Provide the [X, Y] coordinate of the cell's center where the given text is located.  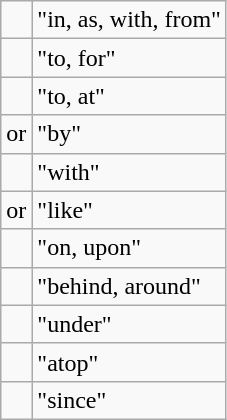
"with" [130, 172]
"behind, around" [130, 286]
"to, at" [130, 96]
"to, for" [130, 58]
"since" [130, 400]
"atop" [130, 362]
"under" [130, 324]
"on, upon" [130, 248]
"by" [130, 134]
"in, as, with, from" [130, 20]
"like" [130, 210]
